Determine the [X, Y] coordinate at the center of the cell enclosing the given text.  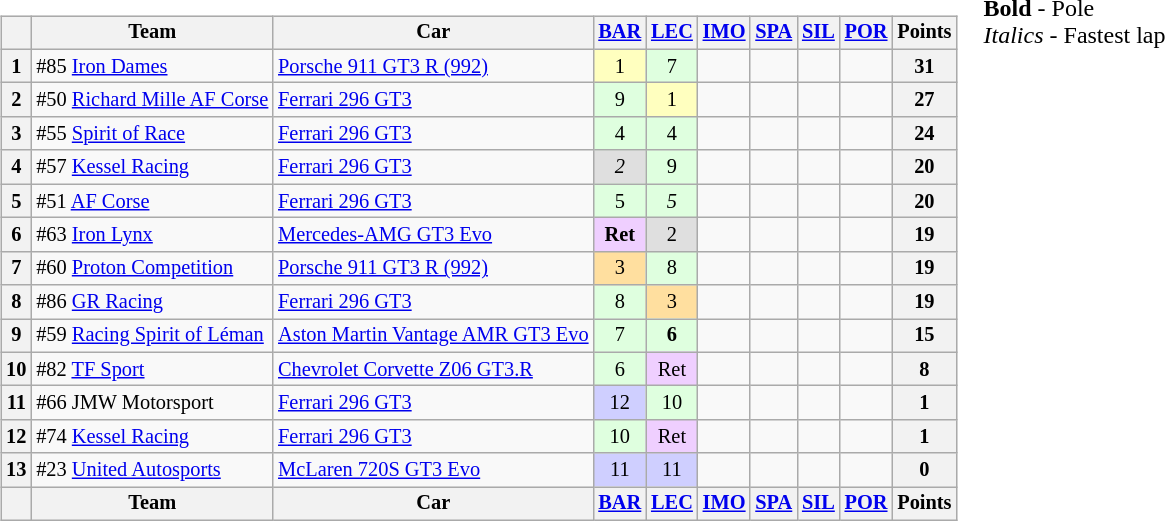
Mercedes-AMG GT3 Evo [433, 235]
24 [924, 134]
#50 Richard Mille AF Corse [152, 100]
#86 GR Racing [152, 302]
#85 Iron Dames [152, 66]
#57 Kessel Racing [152, 167]
#51 AF Corse [152, 201]
Aston Martin Vantage AMR GT3 Evo [433, 336]
15 [924, 336]
#55 Spirit of Race [152, 134]
#74 Kessel Racing [152, 437]
#82 TF Sport [152, 369]
#23 United Autosports [152, 470]
#66 JMW Motorsport [152, 403]
27 [924, 100]
#59 Racing Spirit of Léman [152, 336]
McLaren 720S GT3 Evo [433, 470]
#60 Proton Competition [152, 268]
#63 Iron Lynx [152, 235]
13 [16, 470]
Chevrolet Corvette Z06 GT3.R [433, 369]
31 [924, 66]
0 [924, 470]
